Return [X, Y] of the center of cell containing provided text 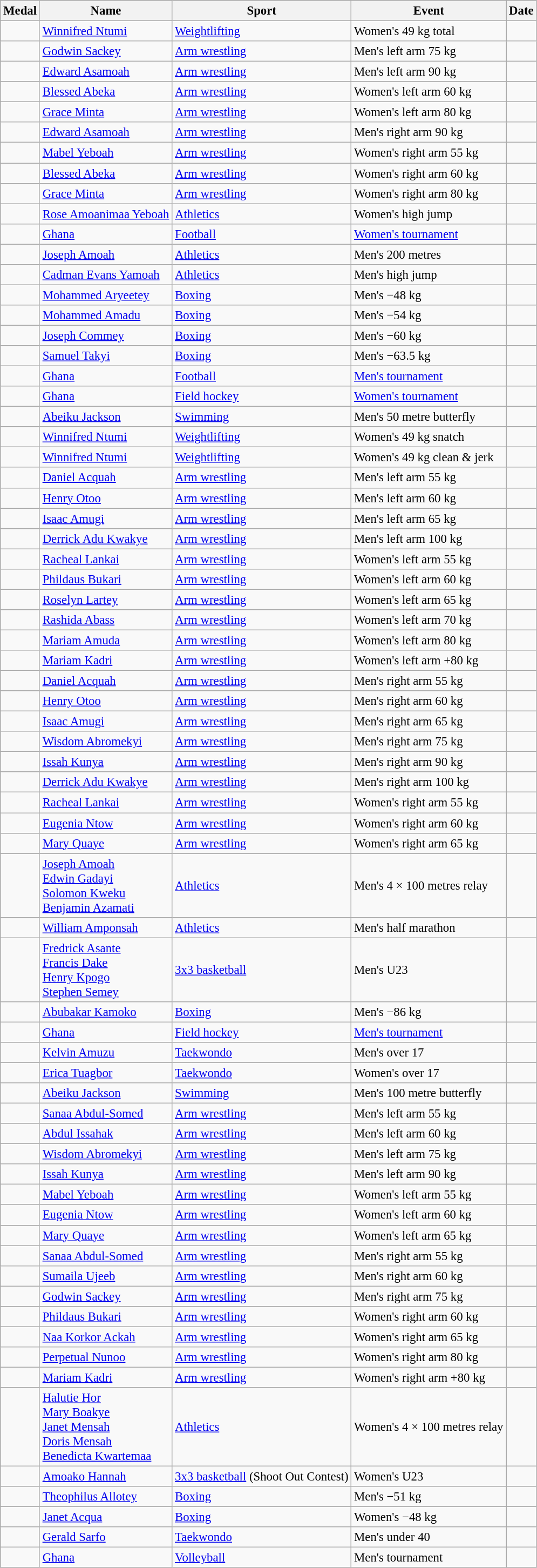
Event [429, 11]
Men's 50 metre butterfly [429, 417]
Volleyball [262, 1558]
Men's 200 metres [429, 254]
Erica Tuagbor [106, 1073]
Rose Amoanimaa Yeboah [106, 214]
Mohammed Aryeetey [106, 295]
Women's 49 kg total [429, 31]
Joseph AmoahEdwin GadayiSolomon KwekuBenjamin Azamati [106, 886]
3x3 basketball (Shoot Out Contest) [262, 1477]
Men's left arm 65 kg [429, 519]
Sport [262, 11]
Men's right arm 100 kg [429, 783]
Perpetual Nunoo [106, 1357]
Women's high jump [429, 214]
Women's 4 × 100 metres relay [429, 1427]
Men's −54 kg [429, 315]
Men's 100 metre butterfly [429, 1093]
Men's −63.5 kg [429, 356]
Sumaila Ujeeb [106, 1276]
Medal [21, 11]
Naa Korkor Ackah [106, 1337]
Cadman Evans Yamoah [106, 275]
Men's half marathon [429, 927]
Men's 4 × 100 metres relay [429, 886]
Women's left arm 70 kg [429, 620]
Abdul Issahak [106, 1134]
Theophilus Allotey [106, 1497]
3x3 basketball [262, 970]
Men's −60 kg [429, 335]
Women's right arm +80 kg [429, 1377]
Samuel Takyi [106, 356]
Women's 49 kg clean & jerk [429, 457]
Gerald Sarfo [106, 1537]
Date [521, 11]
Rashida Abass [106, 620]
Name [106, 11]
Women's left arm +80 kg [429, 661]
Men's left arm 100 kg [429, 539]
Halutie HorMary BoakyeJanet MensahDoris MensahBenedicta Kwartemaa [106, 1427]
Women's 49 kg snatch [429, 437]
Men's right arm 65 kg [429, 722]
Amoako Hannah [106, 1477]
Joseph Commey [106, 335]
Men's −51 kg [429, 1497]
Women's U23 [429, 1477]
Joseph Amoah [106, 254]
Kelvin Amuzu [106, 1053]
Men's high jump [429, 275]
Men's over 17 [429, 1053]
Mohammed Amadu [106, 315]
Men's U23 [429, 970]
Men's under 40 [429, 1537]
Abubakar Kamoko [106, 1012]
Mariam Amuda [106, 640]
Men's −48 kg [429, 295]
Women's over 17 [429, 1073]
Roselyn Lartey [106, 600]
William Amponsah [106, 927]
Janet Acqua [106, 1517]
Men's −86 kg [429, 1012]
Fredrick AsanteFrancis DakeHenry KpogoStephen Semey [106, 970]
Women's −48 kg [429, 1517]
